Pinpoint the cell where the given text exists, returning its (x, y) midpoint coordinate. 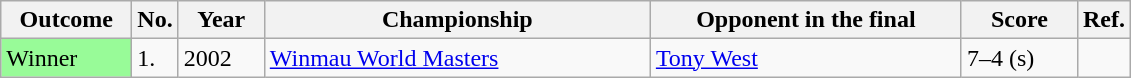
1. (155, 58)
Outcome (66, 20)
Year (221, 20)
Championship (457, 20)
Opponent in the final (806, 20)
7–4 (s) (1019, 58)
Winmau World Masters (457, 58)
No. (155, 20)
Score (1019, 20)
Tony West (806, 58)
Ref. (1104, 20)
Winner (66, 58)
2002 (221, 58)
